Provide the (x, y) coordinate of the cell's center where the given text is located.  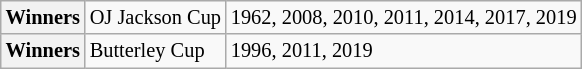
Butterley Cup (156, 51)
1962, 2008, 2010, 2011, 2014, 2017, 2019 (404, 17)
1996, 2011, 2019 (404, 51)
OJ Jackson Cup (156, 17)
